Output the [x, y] coordinate of the center of the cell containing the given text.  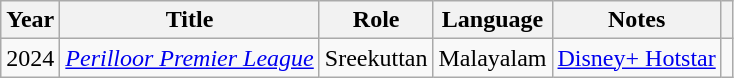
Sreekuttan [376, 58]
Title [190, 20]
Perilloor Premier League [190, 58]
Notes [636, 20]
Malayalam [492, 58]
Role [376, 20]
Language [492, 20]
Disney+ Hotstar [636, 58]
Year [30, 20]
2024 [30, 58]
